Find where the given text appears and provide that cell's center as (X, Y) coordinate. 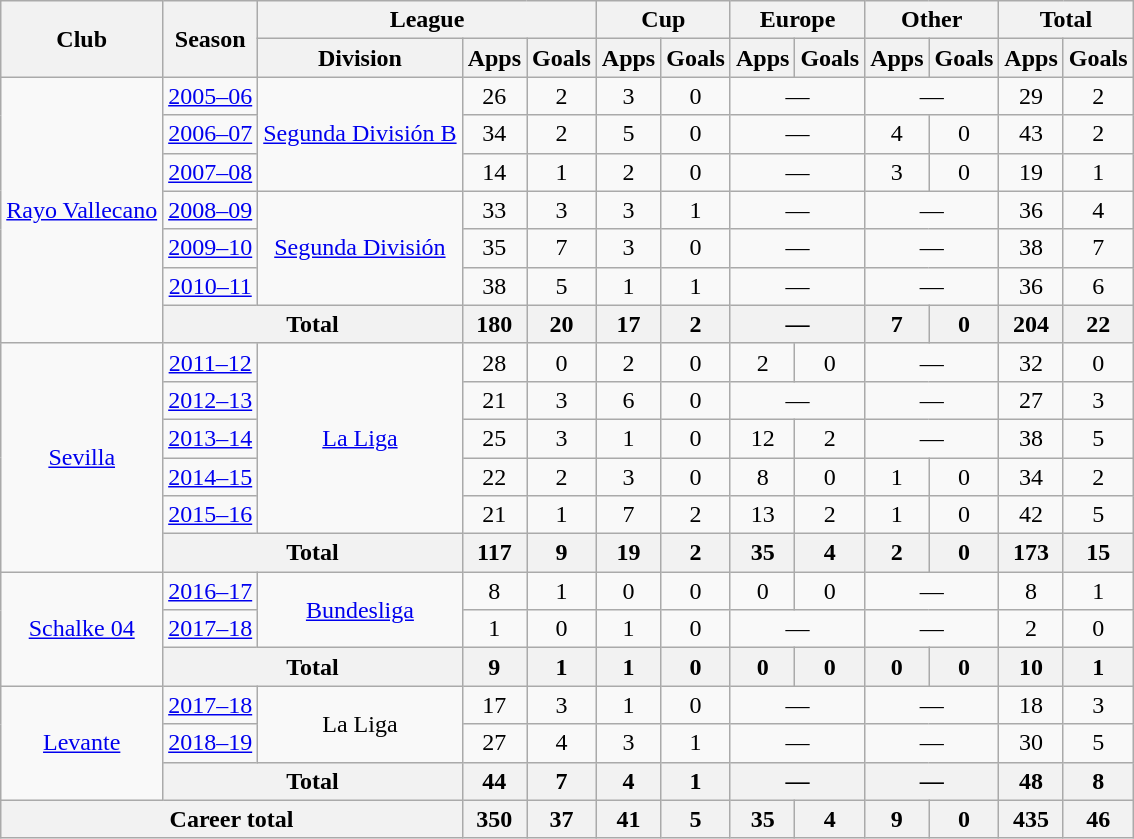
2007–08 (210, 172)
Season (210, 39)
350 (494, 819)
44 (494, 781)
48 (1031, 781)
Career total (232, 819)
173 (1031, 553)
Division (360, 58)
28 (494, 362)
14 (494, 172)
30 (1031, 743)
2014–15 (210, 477)
42 (1031, 515)
2008–09 (210, 210)
29 (1031, 96)
League (428, 20)
20 (562, 324)
26 (494, 96)
Segunda División (360, 248)
Other (932, 20)
Bundesliga (360, 610)
2011–12 (210, 362)
2005–06 (210, 96)
Rayo Vallecano (82, 210)
Cup (663, 20)
13 (762, 515)
2015–16 (210, 515)
2018–19 (210, 743)
Schalke 04 (82, 629)
43 (1031, 134)
32 (1031, 362)
10 (1031, 667)
117 (494, 553)
15 (1098, 553)
Europe (797, 20)
Sevilla (82, 457)
180 (494, 324)
435 (1031, 819)
2012–13 (210, 400)
33 (494, 210)
Levante (82, 743)
Segunda División B (360, 134)
Club (82, 39)
25 (494, 438)
18 (1031, 705)
2009–10 (210, 248)
12 (762, 438)
2006–07 (210, 134)
204 (1031, 324)
2010–11 (210, 286)
37 (562, 819)
2013–14 (210, 438)
41 (628, 819)
46 (1098, 819)
2016–17 (210, 591)
